Extract the [X, Y] coordinate from the center of the cell holding the provided text.  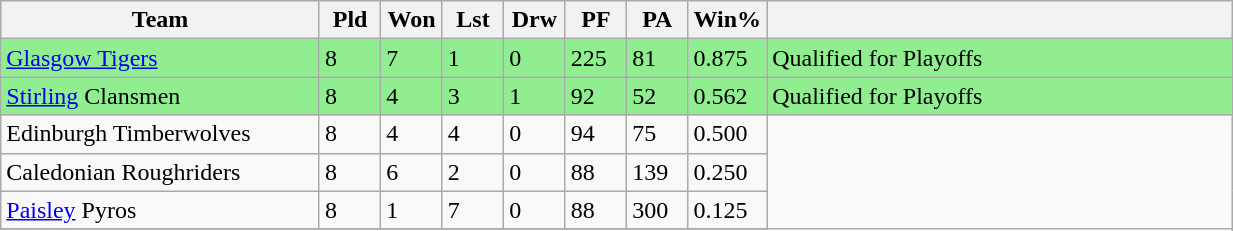
94 [596, 134]
Win% [728, 20]
0.125 [728, 210]
Stirling Clansmen [160, 96]
Paisley Pyros [160, 210]
Glasgow Tigers [160, 58]
Lst [472, 20]
81 [658, 58]
Won [412, 20]
2 [472, 172]
139 [658, 172]
75 [658, 134]
Pld [350, 20]
0.875 [728, 58]
PA [658, 20]
Edinburgh Timberwolves [160, 134]
0.562 [728, 96]
3 [472, 96]
PF [596, 20]
6 [412, 172]
92 [596, 96]
Team [160, 20]
0.500 [728, 134]
300 [658, 210]
Drw [534, 20]
Caledonian Roughriders [160, 172]
225 [596, 58]
0.250 [728, 172]
52 [658, 96]
